Provide the [x, y] coordinate of the cell's center where the given text is located.  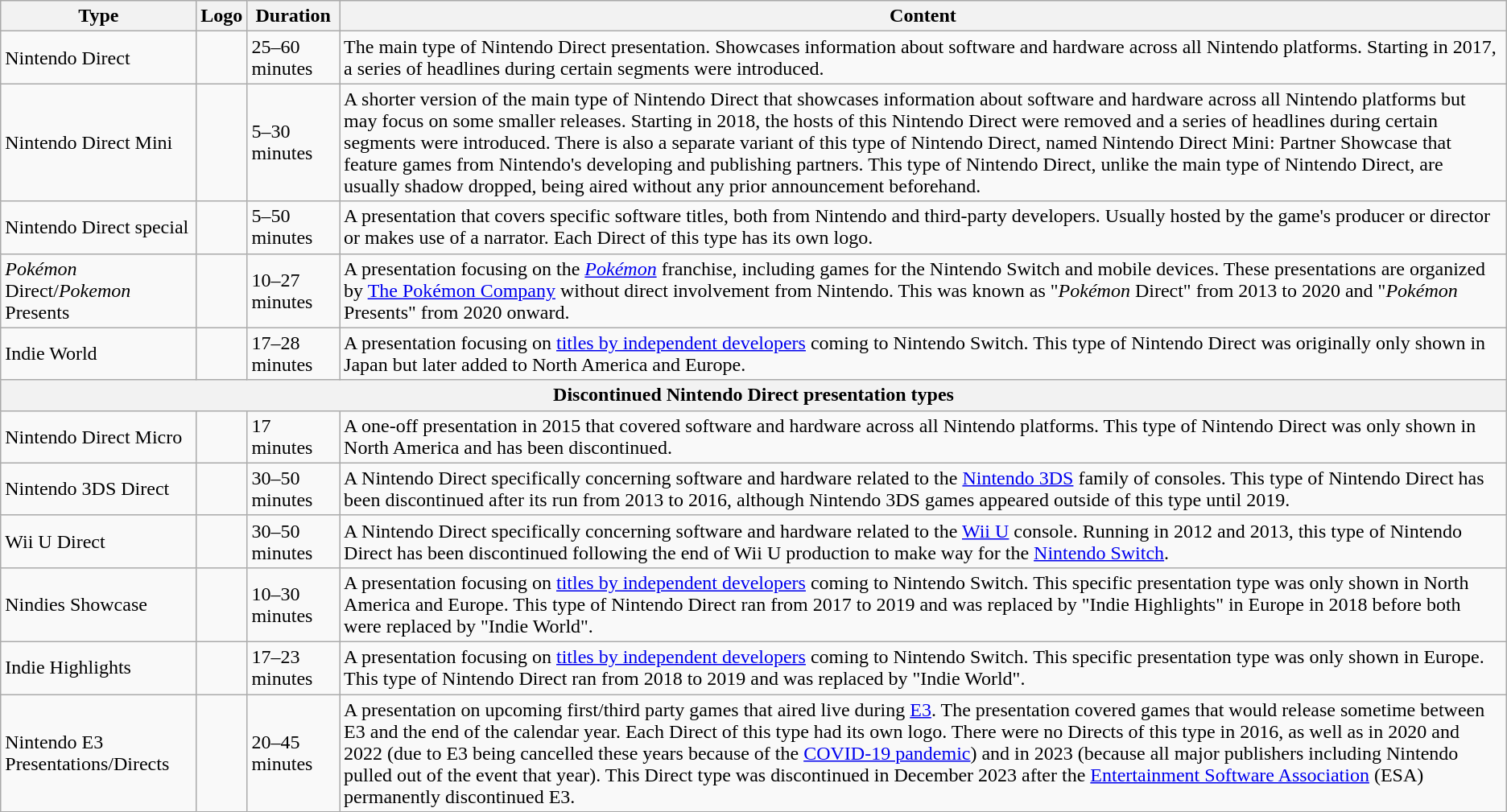
17 minutes [293, 436]
Indie World [98, 354]
17–28 minutes [293, 354]
Duration [293, 16]
Nindies Showcase [98, 604]
Logo [222, 16]
Nintendo Direct special [98, 227]
Nintendo 3DS Direct [98, 489]
Content [923, 16]
Indie Highlights [98, 668]
Nintendo Direct Mini [98, 142]
5–30 minutes [293, 142]
25–60 minutes [293, 58]
20–45 minutes [293, 752]
Type [98, 16]
Nintendo Direct Micro [98, 436]
Nintendo Direct [98, 58]
10–27 minutes [293, 291]
Discontinued Nintendo Direct presentation types [753, 395]
Pokémon Direct/Pokemon Presents [98, 291]
5–50 minutes [293, 227]
Nintendo E3 Presentations/Directs [98, 752]
10–30 minutes [293, 604]
Wii U Direct [98, 541]
17–23 minutes [293, 668]
